Return the [x, y] coordinate for the center point of the cell that contains the specified text.  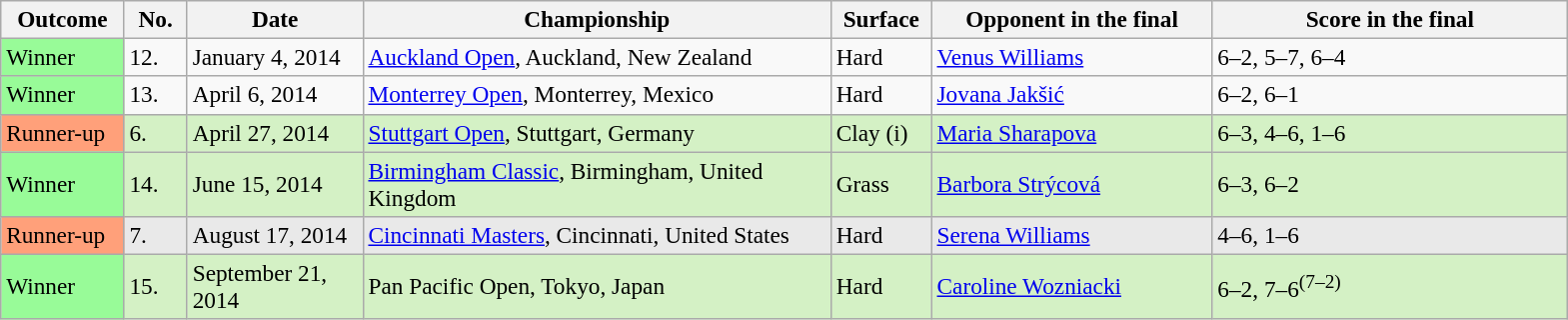
6. [156, 133]
Birmingham Classic, Birmingham, United Kingdom [597, 184]
No. [156, 19]
Opponent in the final [1071, 19]
6–3, 4–6, 1–6 [1390, 133]
Jovana Jakšić [1071, 95]
6–2, 6–1 [1390, 95]
June 15, 2014 [275, 184]
Pan Pacific Open, Tokyo, Japan [597, 286]
Outcome [62, 19]
Score in the final [1390, 19]
August 17, 2014 [275, 235]
Auckland Open, Auckland, New Zealand [597, 57]
4–6, 1–6 [1390, 235]
Venus Williams [1071, 57]
Cincinnati Masters, Cincinnati, United States [597, 235]
Grass [881, 184]
April 27, 2014 [275, 133]
Date [275, 19]
September 21, 2014 [275, 286]
Clay (i) [881, 133]
6–2, 5–7, 6–4 [1390, 57]
Surface [881, 19]
Championship [597, 19]
Barbora Strýcová [1071, 184]
13. [156, 95]
April 6, 2014 [275, 95]
15. [156, 286]
Maria Sharapova [1071, 133]
12. [156, 57]
14. [156, 184]
Serena Williams [1071, 235]
Caroline Wozniacki [1071, 286]
Stuttgart Open, Stuttgart, Germany [597, 133]
6–2, 7–6(7–2) [1390, 286]
6–3, 6–2 [1390, 184]
Monterrey Open, Monterrey, Mexico [597, 95]
January 4, 2014 [275, 57]
7. [156, 235]
